Determine the [x, y] coordinate at the center of the cell enclosing the given text.  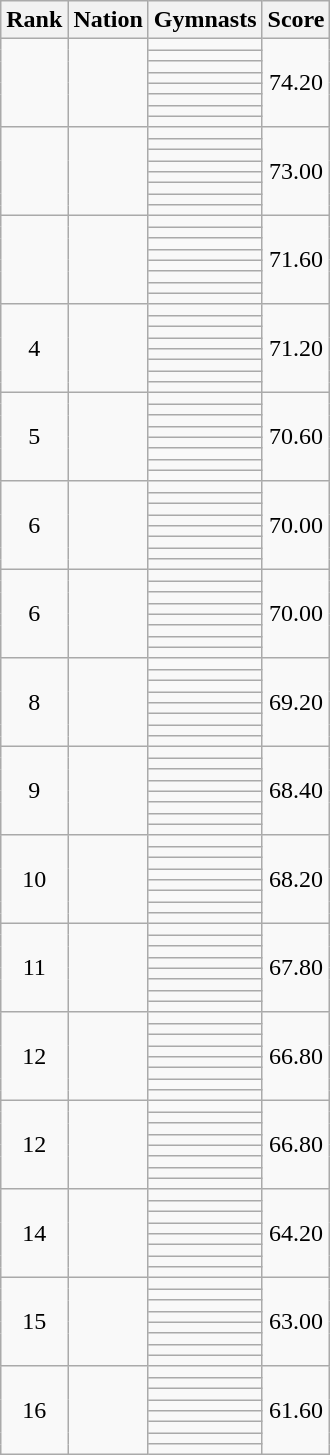
10 [34, 879]
5 [34, 437]
68.40 [296, 791]
Score [296, 20]
11 [34, 968]
69.20 [296, 702]
Gymnasts [205, 20]
68.20 [296, 879]
70.60 [296, 437]
61.60 [296, 1410]
67.80 [296, 968]
4 [34, 348]
9 [34, 791]
63.00 [296, 1322]
74.20 [296, 83]
8 [34, 702]
71.20 [296, 348]
15 [34, 1322]
Nation [108, 20]
71.60 [296, 260]
73.00 [296, 171]
16 [34, 1410]
64.20 [296, 1233]
Rank [34, 20]
14 [34, 1233]
